Locate the cell with the specified text and output its [x, y] center coordinate. 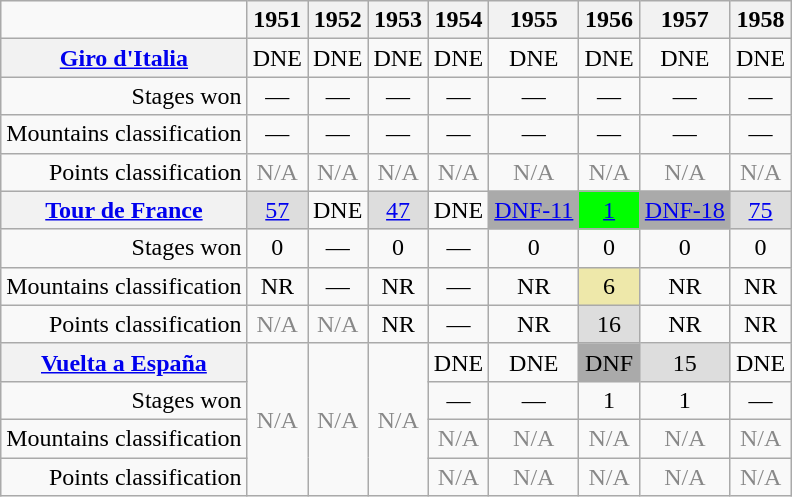
47 [398, 210]
16 [609, 324]
1953 [398, 20]
1955 [534, 20]
1954 [458, 20]
1951 [277, 20]
Vuelta a España [124, 362]
57 [277, 210]
DNF-18 [684, 210]
Tour de France [124, 210]
DNF-11 [534, 210]
DNF [609, 362]
75 [760, 210]
1952 [338, 20]
1957 [684, 20]
6 [609, 286]
1958 [760, 20]
Giro d'Italia [124, 58]
1956 [609, 20]
15 [684, 362]
